Find where the given text appears and provide that cell's center as [X, Y] coordinate. 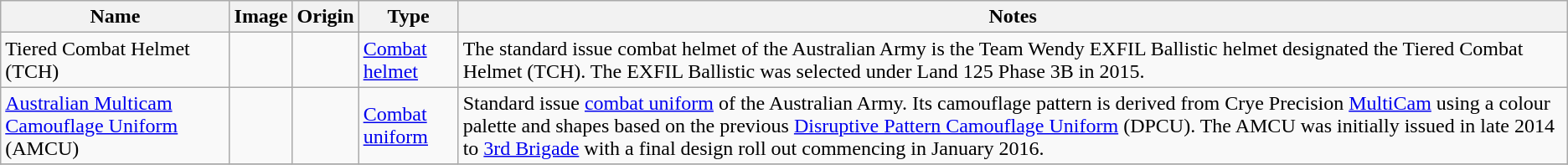
Notes [1013, 17]
Australian Multicam Camouflage Uniform (AMCU) [116, 126]
Image [261, 17]
Combat uniform [409, 126]
Combat helmet [409, 60]
Type [409, 17]
Name [116, 17]
Origin [325, 17]
Tiered Combat Helmet (TCH) [116, 60]
